For the text-containing cell, return its midpoint in [x, y] coordinate format. 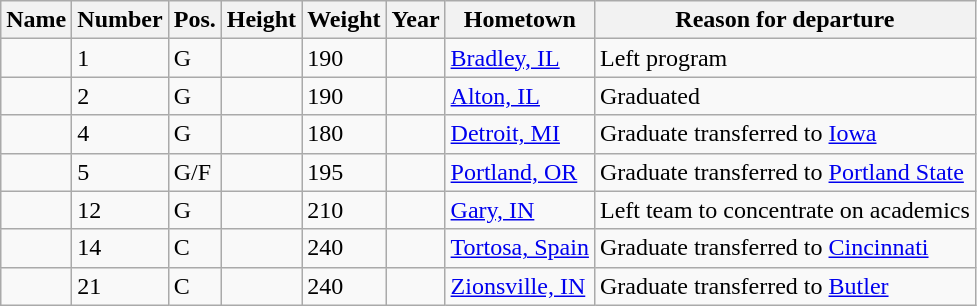
Left program [784, 58]
Gary, IN [520, 210]
210 [344, 210]
Bradley, IL [520, 58]
14 [120, 248]
Number [120, 20]
Hometown [520, 20]
Zionsville, IN [520, 286]
Alton, IL [520, 96]
Weight [344, 20]
Name [36, 20]
Graduate transferred to Portland State [784, 172]
Portland, OR [520, 172]
Graduate transferred to Cincinnati [784, 248]
Reason for departure [784, 20]
Height [261, 20]
12 [120, 210]
Graduate transferred to Iowa [784, 134]
4 [120, 134]
195 [344, 172]
Graduate transferred to Butler [784, 286]
180 [344, 134]
Tortosa, Spain [520, 248]
2 [120, 96]
Year [416, 20]
5 [120, 172]
1 [120, 58]
Detroit, MI [520, 134]
Graduated [784, 96]
21 [120, 286]
Pos. [194, 20]
Left team to concentrate on academics [784, 210]
G/F [194, 172]
